Capture the cell that displays the provided text and extract its (x, y) central coordinate. 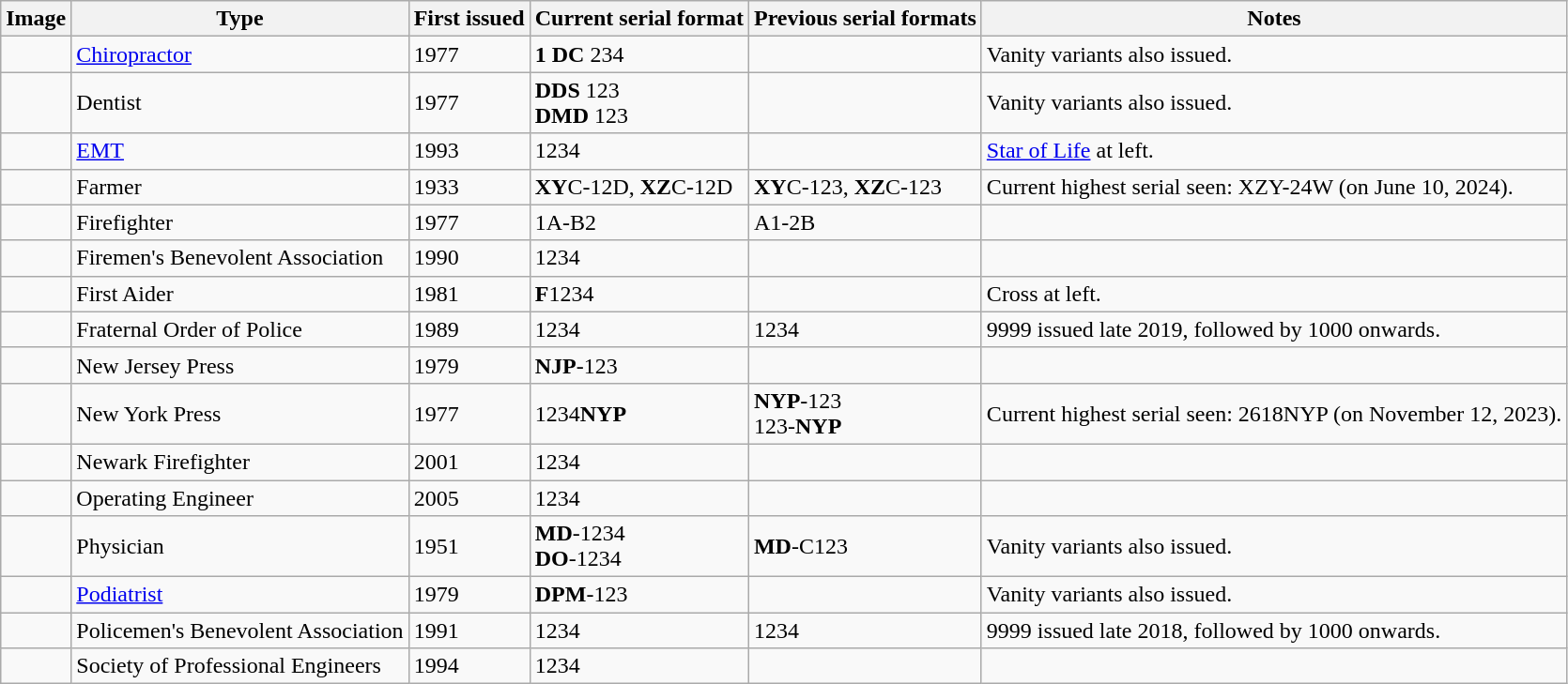
Policemen's Benevolent Association (240, 631)
Notes (1273, 19)
Firemen's Benevolent Association (240, 258)
Type (240, 19)
F1234 (638, 294)
NJP-123 (638, 365)
New Jersey Press (240, 365)
Society of Professional Engineers (240, 666)
Star of Life at left. (1273, 151)
Previous serial formats (865, 19)
DPM-123 (638, 595)
Podiatrist (240, 595)
EMT (240, 151)
1951 (469, 546)
XYC-12D, XZC-12D (638, 187)
2001 (469, 462)
Current highest serial seen: 2618NYP (on November 12, 2023). (1273, 413)
MD-1234DO-1234 (638, 546)
Newark Firefighter (240, 462)
NYP-123123-NYP (865, 413)
Farmer (240, 187)
Operating Engineer (240, 498)
1A-B2 (638, 222)
9999 issued late 2019, followed by 1000 onwards. (1273, 329)
Chiropractor (240, 54)
DDS 123DMD 123 (638, 103)
1234NYP (638, 413)
First Aider (240, 294)
Physician (240, 546)
Fraternal Order of Police (240, 329)
Firefighter (240, 222)
2005 (469, 498)
Current highest serial seen: XZY-24W (on June 10, 2024). (1273, 187)
Image (36, 19)
XYC-123, XZC-123 (865, 187)
MD-C123 (865, 546)
1989 (469, 329)
9999 issued late 2018, followed by 1000 onwards. (1273, 631)
Dentist (240, 103)
1 DC 234 (638, 54)
1991 (469, 631)
A1-2B (865, 222)
1994 (469, 666)
New York Press (240, 413)
1933 (469, 187)
Cross at left. (1273, 294)
1981 (469, 294)
1993 (469, 151)
1990 (469, 258)
First issued (469, 19)
Current serial format (638, 19)
